Scan for the cell matching the given text and deliver its (x, y) coordinate at center. 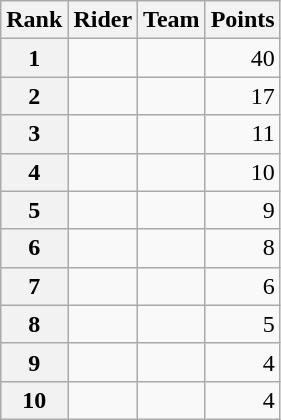
Rank (34, 20)
Rider (103, 20)
3 (34, 134)
40 (242, 58)
11 (242, 134)
17 (242, 96)
7 (34, 286)
Team (172, 20)
2 (34, 96)
1 (34, 58)
Points (242, 20)
